Scan for the cell matching the given text and deliver its (x, y) coordinate at center. 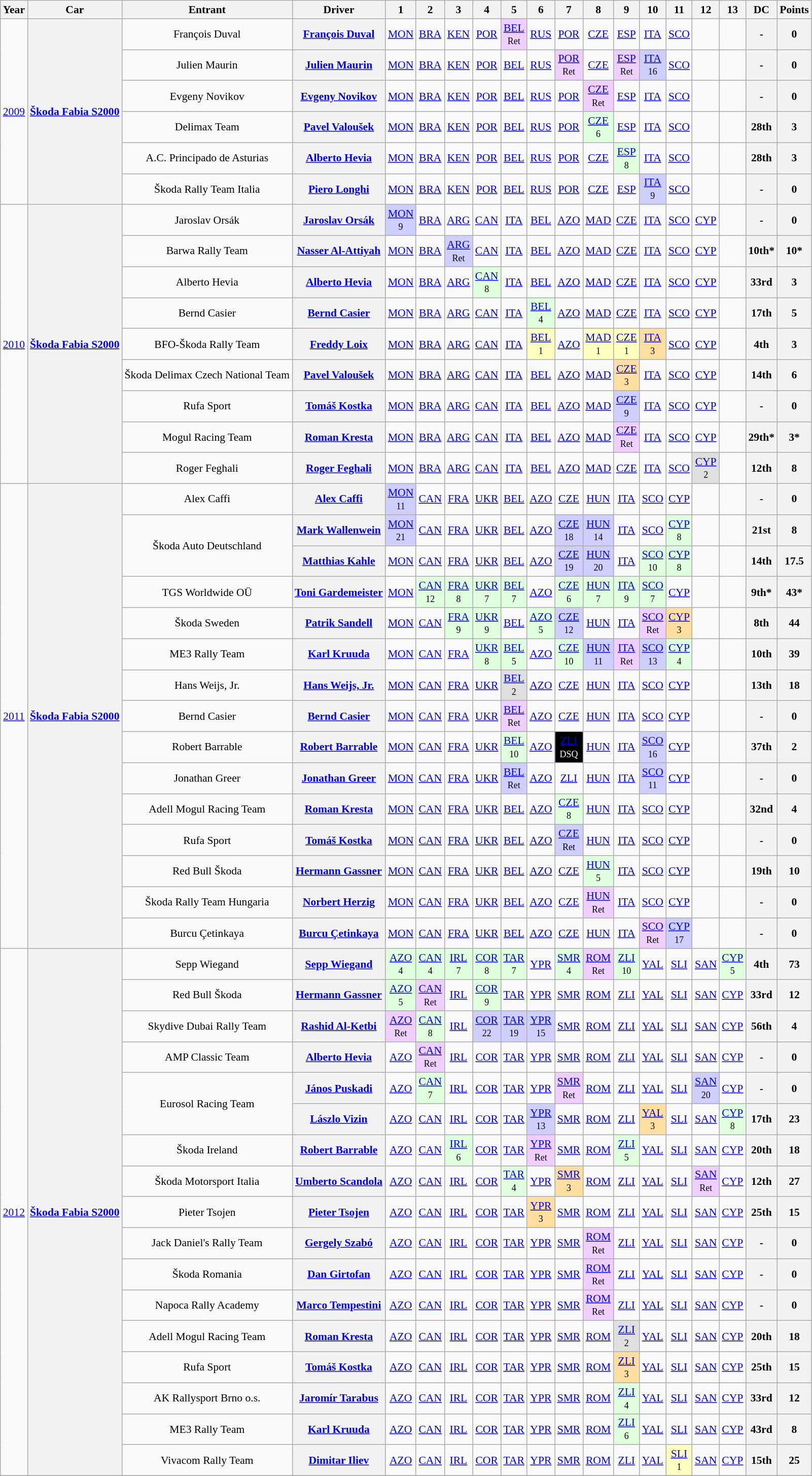
SCO16 (653, 748)
2011 (14, 716)
ZLI5 (627, 1150)
3* (794, 437)
CZE1 (627, 344)
MAD1 (598, 344)
10th* (761, 252)
25 (794, 1461)
7 (569, 10)
10* (794, 252)
CZE8 (569, 810)
73 (794, 965)
Toni Gardemeister (339, 592)
Napoca Rally Academy (207, 1306)
Škoda Motorsport Italia (207, 1181)
TGS Worldwide OÜ (207, 592)
BEL2 (514, 685)
21st (761, 531)
HUN5 (598, 871)
23 (794, 1119)
SAN20 (706, 1088)
COR22 (487, 1027)
SMRRet (569, 1088)
27 (794, 1181)
YPR13 (541, 1119)
17.5 (794, 561)
37th (761, 748)
YPRRet (541, 1150)
2012 (14, 1212)
Škoda Auto Deutschland (207, 546)
AZORet (401, 1027)
CZE9 (627, 406)
DC (761, 10)
Freddy Loix (339, 344)
Dan Girtofan (339, 1274)
15th (761, 1461)
A.C. Principado de Asturias (207, 158)
MON21 (401, 531)
CAN7 (430, 1088)
BEL7 (514, 592)
Dimitar Iliev (339, 1461)
MON9 (401, 220)
Gergely Szabó (339, 1244)
ZLI4 (627, 1398)
UKR8 (487, 654)
CAN4 (430, 965)
CZE18 (569, 531)
SANRet (706, 1181)
Barwa Rally Team (207, 252)
CZE10 (569, 654)
CYP5 (732, 965)
FRA9 (458, 623)
Škoda Rally Team Italia (207, 189)
UKR7 (487, 592)
1 (401, 10)
Škoda Romania (207, 1274)
HUN7 (598, 592)
Skydive Dubai Rally Team (207, 1027)
13th (761, 685)
9 (627, 10)
HUN11 (598, 654)
SCO7 (653, 592)
ITA3 (653, 344)
Mogul Racing Team (207, 437)
Piero Longhi (339, 189)
10th (761, 654)
Driver (339, 10)
HUNRet (598, 902)
19th (761, 871)
ZLIDSQ (569, 748)
COR8 (487, 965)
ZLI2 (627, 1336)
CZE12 (569, 623)
8th (761, 623)
9th* (761, 592)
Car (75, 10)
2010 (14, 344)
ZLI10 (627, 965)
ITARet (627, 654)
SCO11 (653, 778)
TAR19 (514, 1027)
CAN12 (430, 592)
HUN14 (598, 531)
39 (794, 654)
HUN20 (598, 561)
Marco Tempestini (339, 1306)
32nd (761, 810)
SMR4 (569, 965)
Jack Daniel's Rally Team (207, 1244)
Patrik Sandell (339, 623)
ESP8 (627, 158)
CYP3 (679, 623)
CZE3 (627, 375)
Eurosol Racing Team (207, 1104)
Škoda Rally Team Hungaria (207, 902)
43rd (761, 1429)
YPR3 (541, 1212)
COR9 (487, 995)
44 (794, 623)
Points (794, 10)
Škoda Delimax Czech National Team (207, 375)
BEL1 (541, 344)
Škoda Ireland (207, 1150)
Norbert Herzig (339, 902)
AMP Classic Team (207, 1057)
ZLI6 (627, 1429)
YPR15 (541, 1027)
Mark Wallenwein (339, 531)
56th (761, 1027)
PORRet (569, 65)
43* (794, 592)
Lászlo Vizin (339, 1119)
ESPRet (627, 65)
BFO-Škoda Rally Team (207, 344)
Škoda Sweden (207, 623)
29th* (761, 437)
Year (14, 10)
Umberto Scandola (339, 1181)
MON11 (401, 499)
11 (679, 10)
BEL10 (514, 748)
AK Rallysport Brno o.s. (207, 1398)
ITA16 (653, 65)
BEL4 (541, 313)
SCO13 (653, 654)
Entrant (207, 10)
13 (732, 10)
Nasser Al-Attiyah (339, 252)
TAR7 (514, 965)
Jaromír Tarabus (339, 1398)
UKR9 (487, 623)
IRL7 (458, 965)
Delimax Team (207, 127)
BEL5 (514, 654)
TAR4 (514, 1181)
János Puskadi (339, 1088)
SMR3 (569, 1181)
YAL3 (653, 1119)
IRL6 (458, 1150)
SLI1 (679, 1461)
CYP2 (706, 469)
CZE19 (569, 561)
CYP17 (679, 933)
ZLI3 (627, 1367)
Vivacom Rally Team (207, 1461)
CYP4 (679, 654)
2009 (14, 112)
ARGRet (458, 252)
AZO4 (401, 965)
FRA8 (458, 592)
Rashid Al-Ketbi (339, 1027)
SCO10 (653, 561)
Matthias Kahle (339, 561)
